From the cell containing the given text, extract its center point as (X, Y) coordinate. 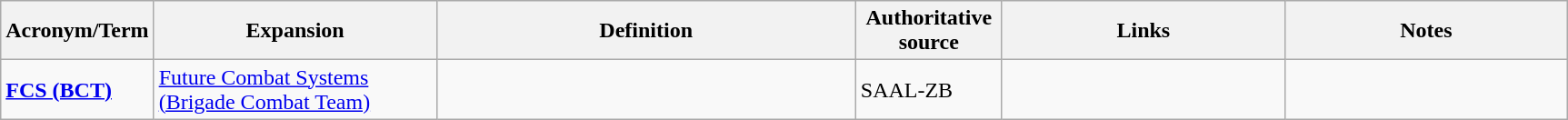
Future Combat Systems (Brigade Combat Team) (295, 89)
SAAL-ZB (929, 89)
Expansion (295, 31)
Definition (645, 31)
Notes (1425, 31)
Links (1144, 31)
Authoritative source (929, 31)
FCS (BCT) (77, 89)
Acronym/Term (77, 31)
